Identify which cell holds the provided text, then report its [x, y] central coordinate. 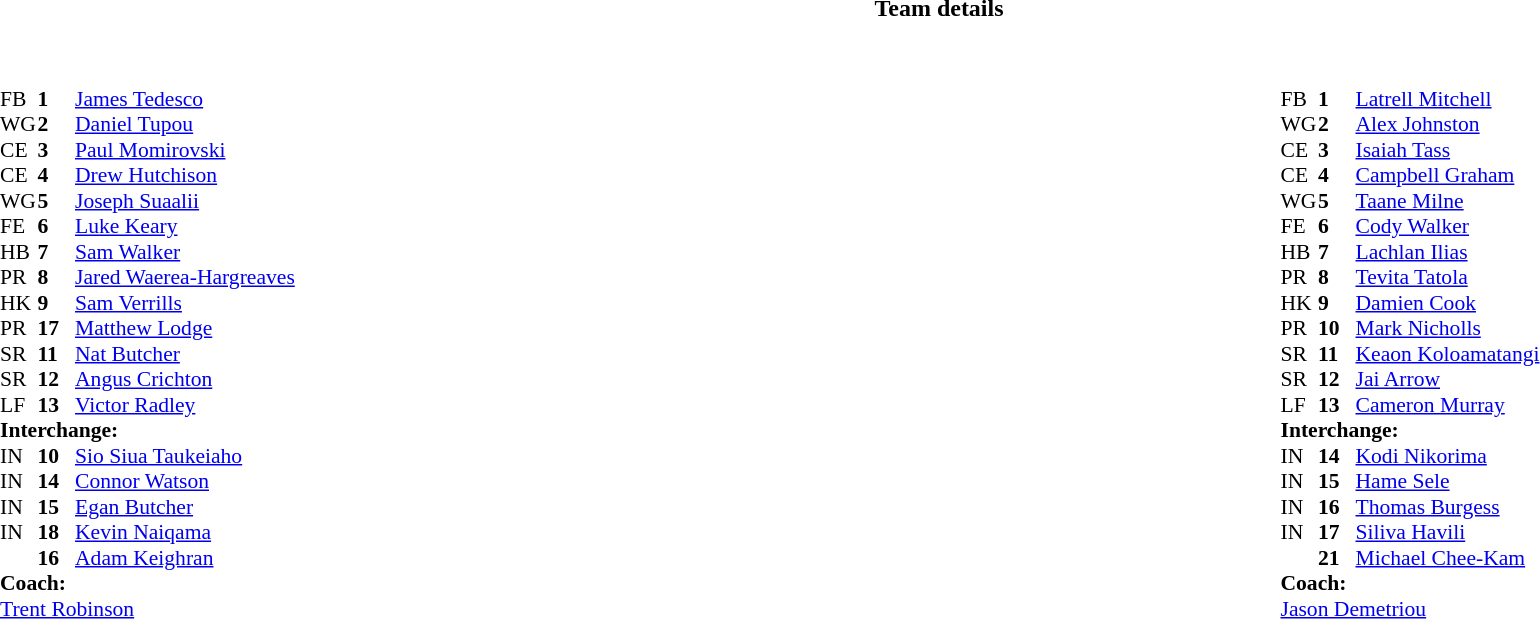
Isaiah Tass [1447, 150]
Joseph Suaalii [185, 201]
Michael Chee-Kam [1447, 558]
Matthew Lodge [185, 329]
Connor Watson [185, 481]
21 [1337, 558]
Sam Verrills [185, 303]
Thomas Burgess [1447, 507]
Kevin Naiqama [185, 533]
Adam Keighran [185, 558]
Sio Siua Taukeiaho [185, 456]
Daniel Tupou [185, 125]
Cody Walker [1447, 227]
Nat Butcher [185, 354]
Lachlan Ilias [1447, 252]
James Tedesco [185, 99]
Paul Momirovski [185, 150]
Victor Radley [185, 405]
Angus Crichton [185, 379]
Egan Butcher [185, 507]
Jared Waerea-Hargreaves [185, 277]
Luke Keary [185, 227]
Mark Nicholls [1447, 329]
Hame Sele [1447, 481]
Damien Cook [1447, 303]
Taane Milne [1447, 201]
Siliva Havili [1447, 533]
Sam Walker [185, 252]
Tevita Tatola [1447, 277]
Campbell Graham [1447, 175]
Cameron Murray [1447, 405]
Alex Johnston [1447, 125]
Jai Arrow [1447, 379]
Drew Hutchison [185, 175]
Latrell Mitchell [1447, 99]
Keaon Koloamatangi [1447, 354]
18 [57, 533]
Kodi Nikorima [1447, 456]
